Return the [X, Y] coordinate for the center point of the cell that contains the specified text.  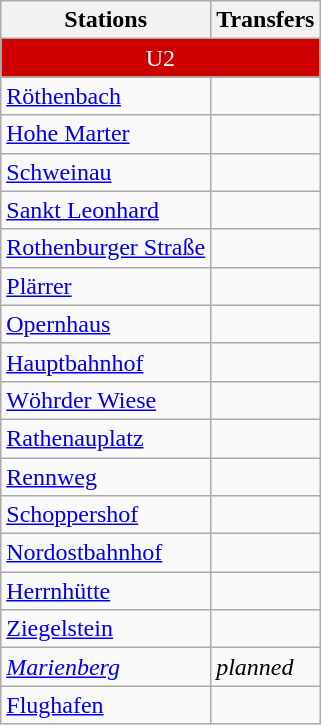
Hohe Marter [106, 134]
Transfers [266, 20]
Flughafen [106, 705]
Schoppershof [106, 515]
Marienberg [106, 667]
Sankt Leonhard [106, 210]
Hauptbahnhof [106, 362]
Wöhrder Wiese [106, 400]
U2 [160, 58]
Opernhaus [106, 324]
Stations [106, 20]
Plärrer [106, 286]
planned [266, 667]
Röthenbach [106, 96]
Rennweg [106, 477]
Ziegelstein [106, 629]
Rathenauplatz [106, 438]
Nordostbahnhof [106, 553]
Schweinau [106, 172]
Herrnhütte [106, 591]
Rothenburger Straße [106, 248]
